From the cell containing the given text, extract its center point as (X, Y) coordinate. 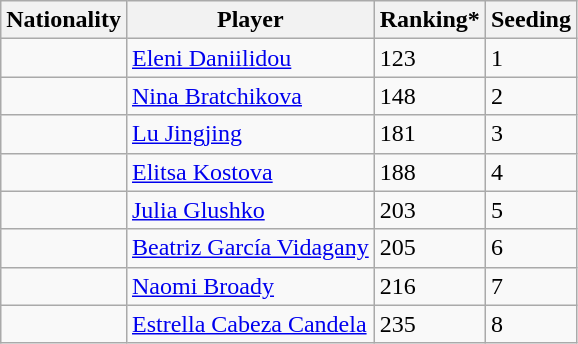
216 (430, 286)
Beatriz García Vidagany (250, 248)
Nationality (64, 20)
6 (530, 248)
Nina Bratchikova (250, 96)
Estrella Cabeza Candela (250, 324)
123 (430, 58)
7 (530, 286)
Player (250, 20)
Naomi Broady (250, 286)
181 (430, 134)
Eleni Daniilidou (250, 58)
5 (530, 210)
205 (430, 248)
Elitsa Kostova (250, 172)
Ranking* (430, 20)
4 (530, 172)
148 (430, 96)
8 (530, 324)
Seeding (530, 20)
203 (430, 210)
Julia Glushko (250, 210)
Lu Jingjing (250, 134)
3 (530, 134)
2 (530, 96)
235 (430, 324)
188 (430, 172)
1 (530, 58)
